Search for the cell housing the specified text and yield its [x, y] center coordinate. 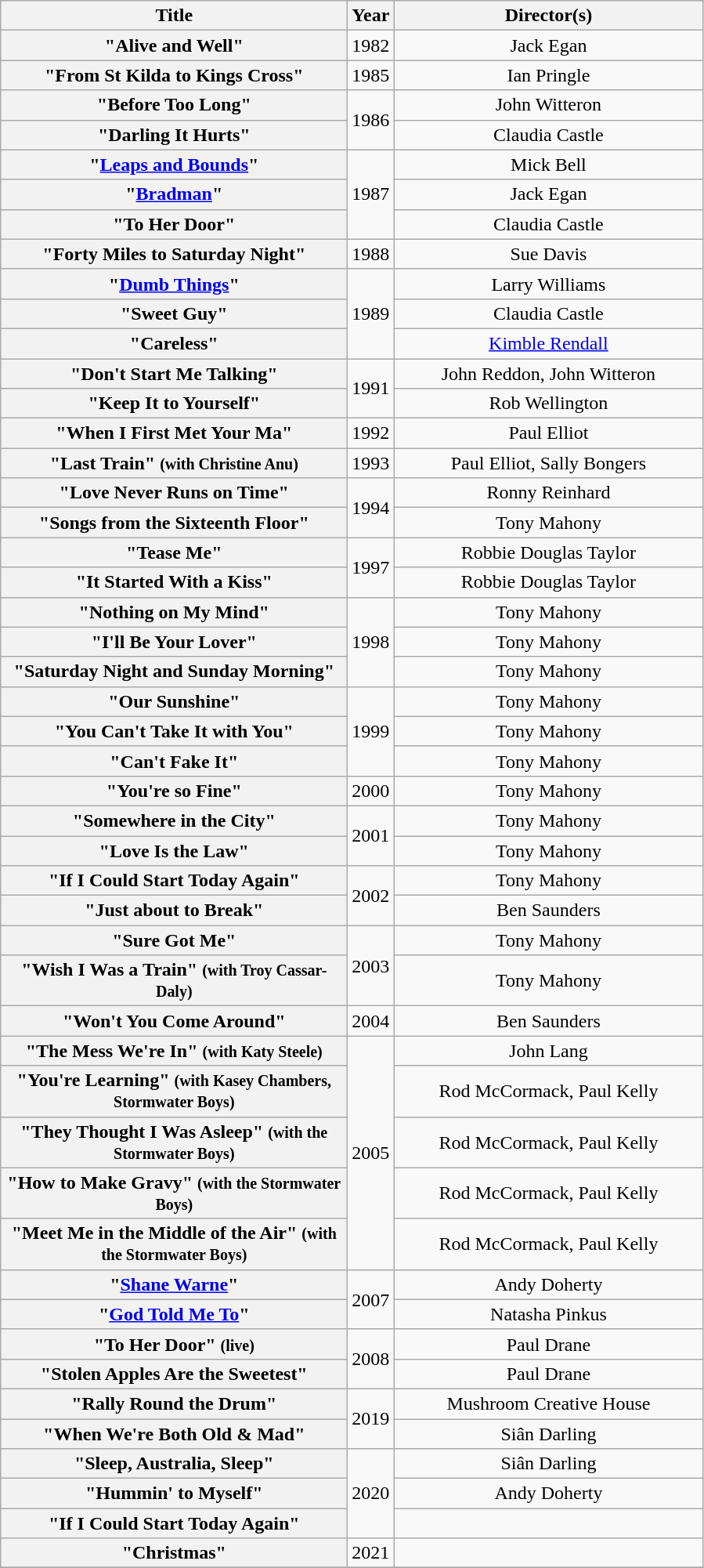
"When I First Met Your Ma" [174, 433]
1994 [371, 508]
1989 [371, 313]
Kimble Rendall [548, 343]
"Tease Me" [174, 552]
Ronny Reinhard [548, 493]
"Stolen Apples Are the Sweetest" [174, 1374]
"Alive and Well" [174, 45]
1982 [371, 45]
Larry Williams [548, 284]
"Somewhere in the City" [174, 820]
2021 [371, 1553]
"Hummin' to Myself" [174, 1494]
1992 [371, 433]
"Leaps and Bounds" [174, 165]
Title [174, 16]
"Last Train" (with Christine Anu) [174, 463]
2001 [371, 835]
2007 [371, 1299]
"From St Kilda to Kings Cross" [174, 75]
Mushroom Creative House [548, 1403]
1986 [371, 120]
Natasha Pinkus [548, 1314]
"Shane Warne" [174, 1284]
1999 [371, 731]
2005 [371, 1153]
Rob Wellington [548, 404]
"Dumb Things" [174, 284]
"They Thought I Was Asleep" (with the Stormwater Boys) [174, 1143]
Sue Davis [548, 254]
"Love Is the Law" [174, 850]
"Songs from the Sixteenth Floor" [174, 523]
2003 [371, 965]
"Sleep, Australia, Sleep" [174, 1464]
Year [371, 16]
John Lang [548, 1051]
2000 [371, 791]
"Keep It to Yourself" [174, 404]
2004 [371, 1021]
"Love Never Runs on Time" [174, 493]
"Won't You Come Around" [174, 1021]
"Saturday Night and Sunday Morning" [174, 672]
"When We're Both Old & Mad" [174, 1433]
"To Her Door" (live) [174, 1344]
"You're Learning" (with Kasey Chambers, Stormwater Boys) [174, 1091]
"Before Too Long" [174, 105]
"Rally Round the Drum" [174, 1403]
Paul Elliot, Sally Bongers [548, 463]
"Can't Fake It" [174, 761]
"To Her Door" [174, 224]
1991 [371, 389]
Ian Pringle [548, 75]
1998 [371, 642]
John Witteron [548, 105]
"Sweet Guy" [174, 313]
"Just about to Break" [174, 911]
2020 [371, 1494]
"Don't Start Me Talking" [174, 374]
"Wish I Was a Train" (with Troy Cassar-Daly) [174, 981]
Mick Bell [548, 165]
"Our Sunshine" [174, 701]
1997 [371, 567]
"Careless" [174, 343]
"I'll Be Your Lover" [174, 642]
"Darling It Hurts" [174, 135]
"Forty Miles to Saturday Night" [174, 254]
"You Can't Take It with You" [174, 731]
1993 [371, 463]
"You're so Fine" [174, 791]
2019 [371, 1418]
"How to Make Gravy" (with the Stormwater Boys) [174, 1193]
"Meet Me in the Middle of the Air" (with the Stormwater Boys) [174, 1244]
2008 [371, 1359]
"Bradman" [174, 194]
"The Mess We're In" (with Katy Steele) [174, 1051]
Paul Elliot [548, 433]
"God Told Me To" [174, 1314]
1987 [371, 194]
John Reddon, John Witteron [548, 374]
Director(s) [548, 16]
"Sure Got Me" [174, 940]
"Christmas" [174, 1553]
1988 [371, 254]
1985 [371, 75]
2002 [371, 896]
"It Started With a Kiss" [174, 582]
"Nothing on My Mind" [174, 612]
